Return [x, y] of the center of cell containing provided text 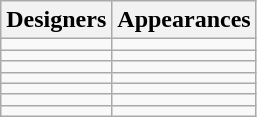
Appearances [184, 20]
Designers [56, 20]
